Extract the (x, y) coordinate from the center of the cell holding the provided text.  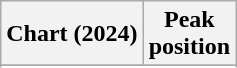
Peakposition (189, 34)
Chart (2024) (72, 34)
